Capture the cell that displays the provided text and extract its [X, Y] central coordinate. 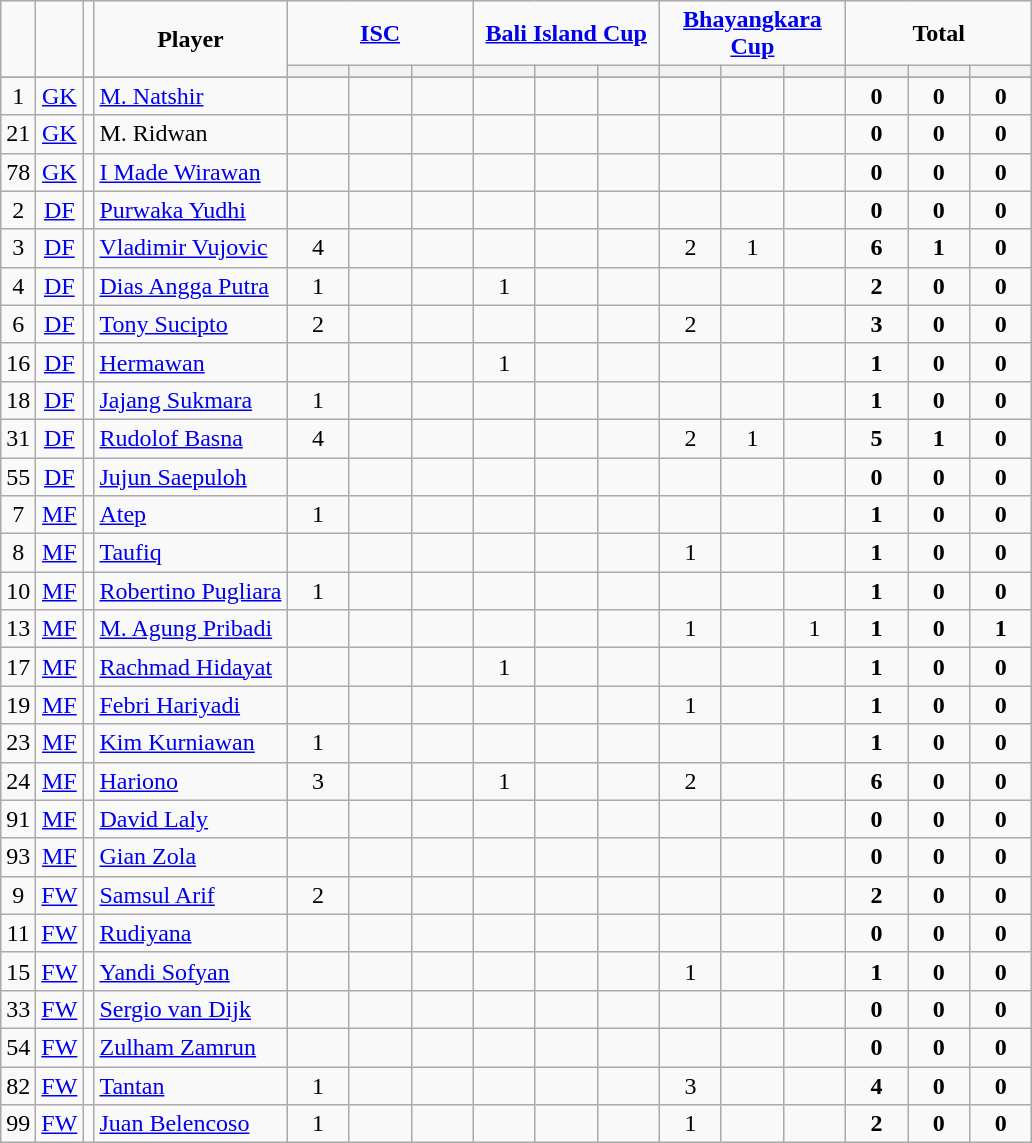
Purwaka Yudhi [190, 210]
Player [190, 39]
99 [18, 1124]
Rudolof Basna [190, 438]
Tony Sucipto [190, 324]
33 [18, 1009]
16 [18, 362]
Hariono [190, 781]
18 [18, 400]
23 [18, 743]
M. Natshir [190, 96]
17 [18, 667]
91 [18, 819]
Febri Hariyadi [190, 705]
Yandi Sofyan [190, 971]
Hermawan [190, 362]
M. Ridwan [190, 134]
I Made Wirawan [190, 172]
Dias Angga Putra [190, 286]
54 [18, 1047]
Tantan [190, 1085]
Gian Zola [190, 857]
Vladimir Vujovic [190, 248]
Samsul Arif [190, 895]
21 [18, 134]
19 [18, 705]
Zulham Zamrun [190, 1047]
Kim Kurniawan [190, 743]
M. Agung Pribadi [190, 629]
Jajang Sukmara [190, 400]
24 [18, 781]
ISC [380, 34]
7 [18, 515]
10 [18, 591]
David Laly [190, 819]
8 [18, 553]
Juan Belencoso [190, 1124]
Rudiyana [190, 933]
55 [18, 477]
9 [18, 895]
78 [18, 172]
Bali Island Cup [566, 34]
Jujun Saepuloh [190, 477]
15 [18, 971]
13 [18, 629]
11 [18, 933]
Sergio van Dijk [190, 1009]
31 [18, 438]
Bhayangkara Cup [752, 34]
Atep [190, 515]
Robertino Pugliara [190, 591]
Taufiq [190, 553]
Total [939, 34]
5 [877, 438]
93 [18, 857]
82 [18, 1085]
Rachmad Hidayat [190, 667]
